Return the [x, y] coordinate for the center point of the cell that contains the specified text.  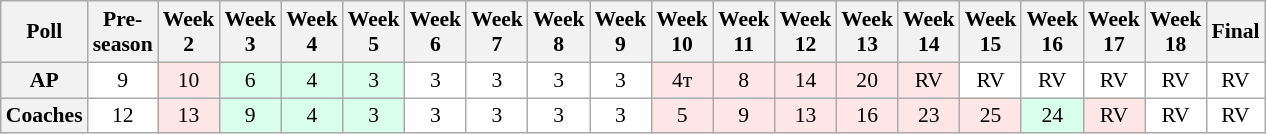
AP [44, 80]
Week11 [744, 32]
8 [744, 80]
20 [867, 80]
Poll [44, 32]
16 [867, 116]
10 [189, 80]
25 [991, 116]
Week15 [991, 32]
Week18 [1176, 32]
Week14 [929, 32]
Week9 [621, 32]
23 [929, 116]
Week13 [867, 32]
4т [682, 80]
Week8 [559, 32]
Week16 [1052, 32]
Week4 [312, 32]
Final [1235, 32]
6 [250, 80]
Week2 [189, 32]
Pre-season [123, 32]
Week17 [1114, 32]
24 [1052, 116]
Week12 [806, 32]
Week5 [374, 32]
Week6 [435, 32]
5 [682, 116]
Coaches [44, 116]
Week3 [250, 32]
12 [123, 116]
Week10 [682, 32]
14 [806, 80]
Week7 [497, 32]
